From the cell containing the given text, extract its center point as (X, Y) coordinate. 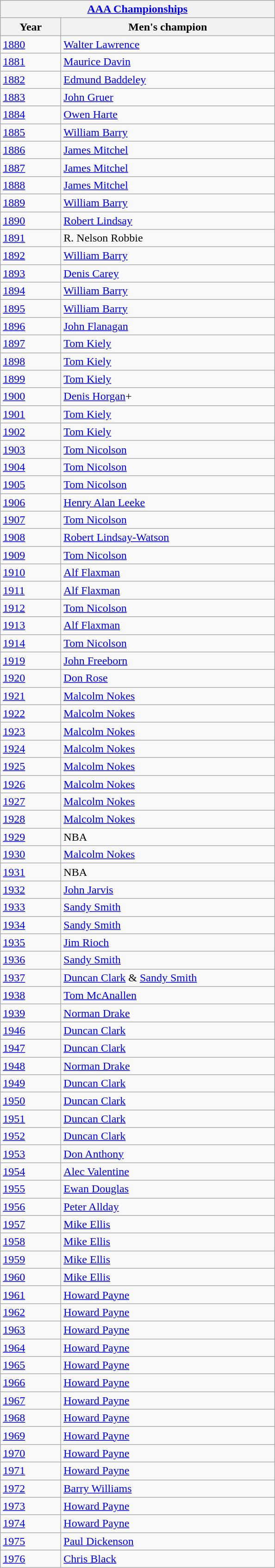
1954 (31, 1171)
1928 (31, 819)
1953 (31, 1154)
1895 (31, 309)
Maurice Davin (168, 62)
1898 (31, 361)
1906 (31, 502)
Chris Black (168, 1559)
1975 (31, 1541)
1947 (31, 1048)
Ewan Douglas (168, 1189)
1968 (31, 1418)
1894 (31, 291)
1961 (31, 1295)
1913 (31, 626)
1882 (31, 80)
Henry Alan Leeke (168, 502)
1903 (31, 449)
1956 (31, 1207)
1950 (31, 1101)
1952 (31, 1136)
1902 (31, 432)
1914 (31, 643)
1955 (31, 1189)
1937 (31, 978)
1948 (31, 1066)
1897 (31, 344)
1963 (31, 1330)
1908 (31, 538)
John Freeborn (168, 661)
1962 (31, 1312)
1933 (31, 907)
1919 (31, 661)
1934 (31, 925)
1901 (31, 414)
1936 (31, 960)
1946 (31, 1030)
1900 (31, 397)
1912 (31, 608)
1969 (31, 1436)
Robert Lindsay (168, 221)
1949 (31, 1084)
Owen Harte (168, 115)
1959 (31, 1259)
John Jarvis (168, 890)
1929 (31, 837)
1926 (31, 784)
1893 (31, 273)
1890 (31, 221)
1885 (31, 132)
1921 (31, 696)
John Gruer (168, 97)
1905 (31, 484)
1922 (31, 713)
1911 (31, 590)
Duncan Clark & Sandy Smith (168, 978)
1909 (31, 555)
Alec Valentine (168, 1171)
1958 (31, 1242)
1967 (31, 1401)
1927 (31, 802)
Robert Lindsay-Watson (168, 538)
1973 (31, 1506)
Edmund Baddeley (168, 80)
1935 (31, 942)
Jim Rioch (168, 942)
Paul Dickenson (168, 1541)
Denis Horgan+ (168, 397)
1957 (31, 1224)
Barry Williams (168, 1488)
AAA Championships (137, 9)
John Flanagan (168, 326)
1880 (31, 44)
1960 (31, 1277)
1899 (31, 379)
Year (31, 27)
1896 (31, 326)
1892 (31, 256)
1920 (31, 678)
Men's champion (168, 27)
1970 (31, 1453)
1888 (31, 185)
1904 (31, 467)
Peter Allday (168, 1207)
1966 (31, 1383)
Don Anthony (168, 1154)
1924 (31, 749)
1889 (31, 203)
1887 (31, 167)
1925 (31, 766)
1964 (31, 1348)
1883 (31, 97)
R. Nelson Robbie (168, 238)
1976 (31, 1559)
1965 (31, 1365)
1910 (31, 573)
Tom McAnallen (168, 995)
Don Rose (168, 678)
1930 (31, 855)
1932 (31, 890)
1974 (31, 1524)
1938 (31, 995)
1881 (31, 62)
1931 (31, 872)
Walter Lawrence (168, 44)
Denis Carey (168, 273)
1951 (31, 1119)
1907 (31, 520)
1939 (31, 1013)
1923 (31, 731)
1886 (31, 150)
1972 (31, 1488)
1891 (31, 238)
1884 (31, 115)
1971 (31, 1471)
